Output the [x, y] coordinate of the center of the cell containing the given text.  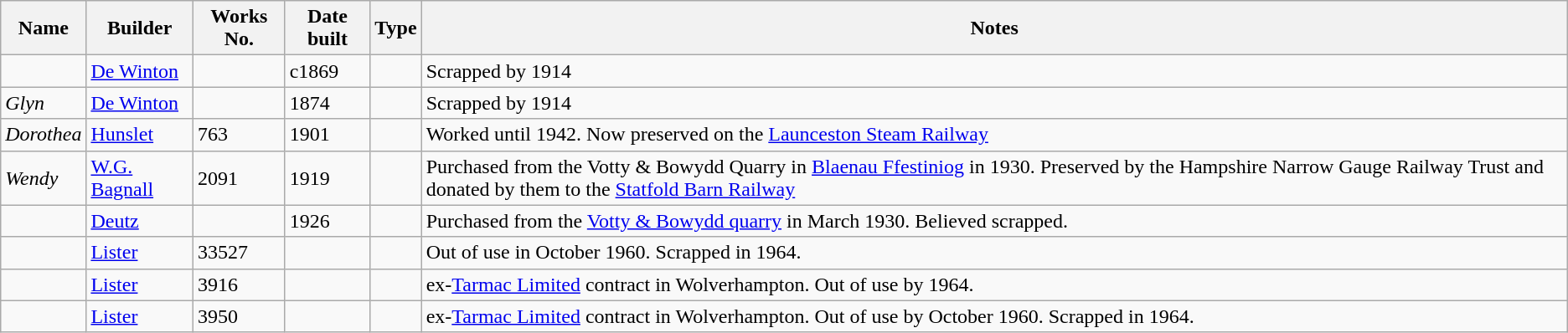
1919 [328, 177]
Builder [140, 28]
Name [44, 28]
Deutz [140, 221]
ex-Tarmac Limited contract in Wolverhampton. Out of use by 1964. [994, 284]
33527 [240, 253]
1926 [328, 221]
2091 [240, 177]
Works No. [240, 28]
Purchased from the Votty & Bowydd quarry in March 1930. Believed scrapped. [994, 221]
Worked until 1942. Now preserved on the Launceston Steam Railway [994, 135]
W.G. Bagnall [140, 177]
Wendy [44, 177]
1874 [328, 103]
Glyn [44, 103]
3950 [240, 316]
Hunslet [140, 135]
Out of use in October 1960. Scrapped in 1964. [994, 253]
Type [395, 28]
1901 [328, 135]
Dorothea [44, 135]
Date built [328, 28]
763 [240, 135]
c1869 [328, 71]
ex-Tarmac Limited contract in Wolverhampton. Out of use by October 1960. Scrapped in 1964. [994, 316]
Notes [994, 28]
3916 [240, 284]
